Pinpoint the cell where the given text exists, returning its [X, Y] midpoint coordinate. 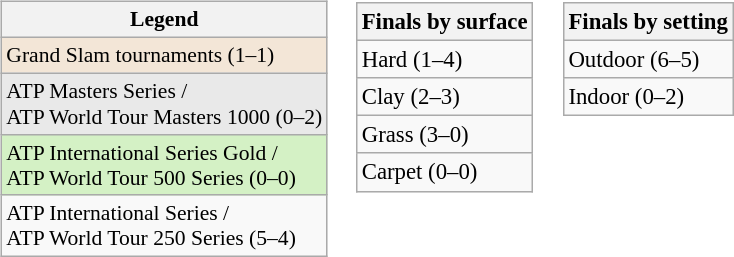
Grass (3–0) [444, 135]
Legend [164, 20]
Outdoor (6–5) [648, 60]
Finals by setting [648, 22]
Carpet (0–0) [444, 172]
Clay (2–3) [444, 97]
Hard (1–4) [444, 60]
Indoor (0–2) [648, 97]
ATP Masters Series / ATP World Tour Masters 1000 (0–2) [164, 104]
ATP International Series / ATP World Tour 250 Series (5–4) [164, 226]
ATP International Series Gold / ATP World Tour 500 Series (0–0) [164, 164]
Finals by surface [444, 22]
Grand Slam tournaments (1–1) [164, 55]
